Determine the [x, y] coordinate at the center of the cell enclosing the given text.  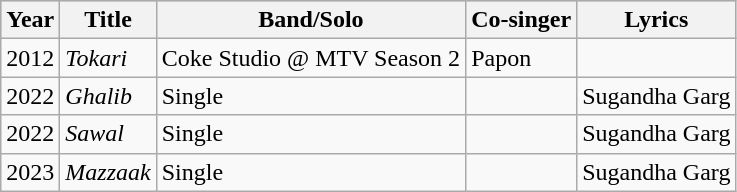
Year [30, 20]
Papon [522, 58]
Ghalib [108, 96]
2012 [30, 58]
Coke Studio @ MTV Season 2 [310, 58]
Co-singer [522, 20]
Sawal [108, 134]
Tokari [108, 58]
Band/Solo [310, 20]
Lyrics [656, 20]
Mazzaak [108, 172]
Title [108, 20]
2023 [30, 172]
